Capture the cell that displays the provided text and extract its (x, y) central coordinate. 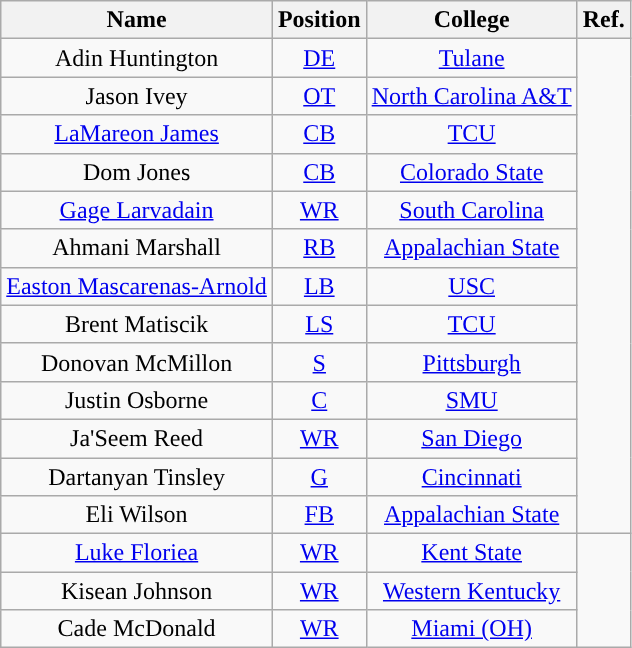
LaMareon James (137, 134)
Dartanyan Tinsley (137, 477)
Luke Floriea (137, 553)
Dom Jones (137, 172)
G (319, 477)
South Carolina (472, 210)
Brent Matiscik (137, 324)
OT (319, 96)
USC (472, 286)
Pittsburgh (472, 362)
Position (319, 20)
Ref. (604, 20)
Donovan McMillon (137, 362)
Kisean Johnson (137, 591)
Tulane (472, 58)
FB (319, 515)
DE (319, 58)
Miami (OH) (472, 629)
Ahmani Marshall (137, 248)
Jason Ivey (137, 96)
RB (319, 248)
Name (137, 20)
Cincinnati (472, 477)
San Diego (472, 438)
North Carolina A&T (472, 96)
SMU (472, 400)
S (319, 362)
Adin Huntington (137, 58)
Gage Larvadain (137, 210)
Ja'Seem Reed (137, 438)
C (319, 400)
College (472, 20)
Western Kentucky (472, 591)
Justin Osborne (137, 400)
Kent State (472, 553)
Colorado State (472, 172)
Eli Wilson (137, 515)
Cade McDonald (137, 629)
Easton Mascarenas-Arnold (137, 286)
LS (319, 324)
LB (319, 286)
